Find where the given text appears and provide that cell's center as (X, Y) coordinate. 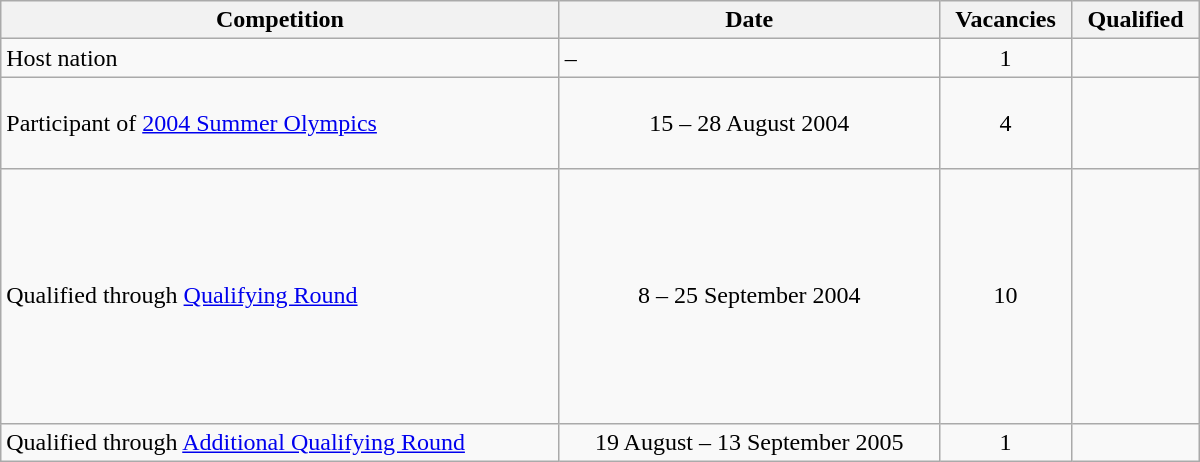
– (749, 58)
19 August – 13 September 2005 (749, 442)
Competition (280, 20)
4 (1006, 123)
8 – 25 September 2004 (749, 296)
Participant of 2004 Summer Olympics (280, 123)
Qualified (1136, 20)
15 – 28 August 2004 (749, 123)
Vacancies (1006, 20)
Qualified through Additional Qualifying Round (280, 442)
Date (749, 20)
10 (1006, 296)
Qualified through Qualifying Round (280, 296)
Host nation (280, 58)
